Identify which cell holds the provided text, then report its [X, Y] central coordinate. 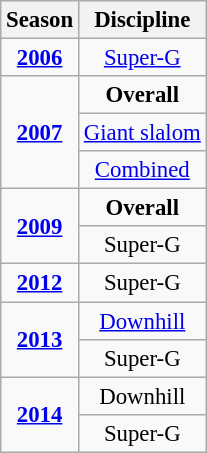
2013 [40, 340]
2007 [40, 132]
Combined [142, 170]
Discipline [142, 20]
2012 [40, 283]
Season [40, 20]
2014 [40, 414]
2006 [40, 58]
2009 [40, 226]
Giant slalom [142, 133]
